Identify which cell holds the provided text, then report its (x, y) central coordinate. 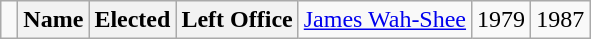
Left Office (237, 20)
Name (54, 20)
1979 (502, 20)
1987 (560, 20)
Elected (132, 20)
James Wah-Shee (384, 20)
